Pinpoint the cell where the given text exists, returning its [x, y] midpoint coordinate. 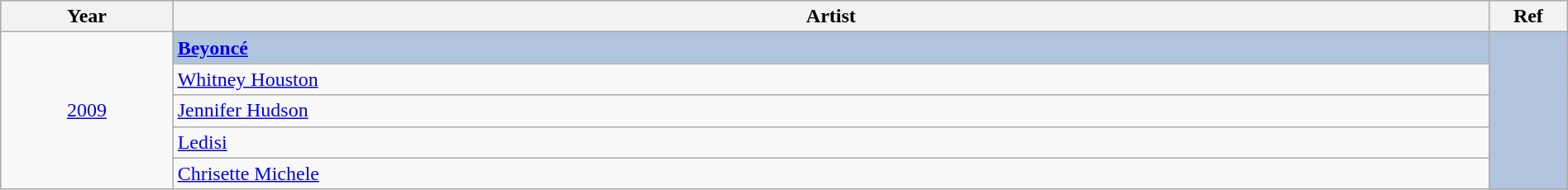
Ref [1528, 17]
Year [87, 17]
Beyoncé [830, 48]
Jennifer Hudson [830, 111]
2009 [87, 111]
Chrisette Michele [830, 173]
Ledisi [830, 142]
Artist [830, 17]
Whitney Houston [830, 79]
